Identify which cell holds the provided text, then report its (X, Y) central coordinate. 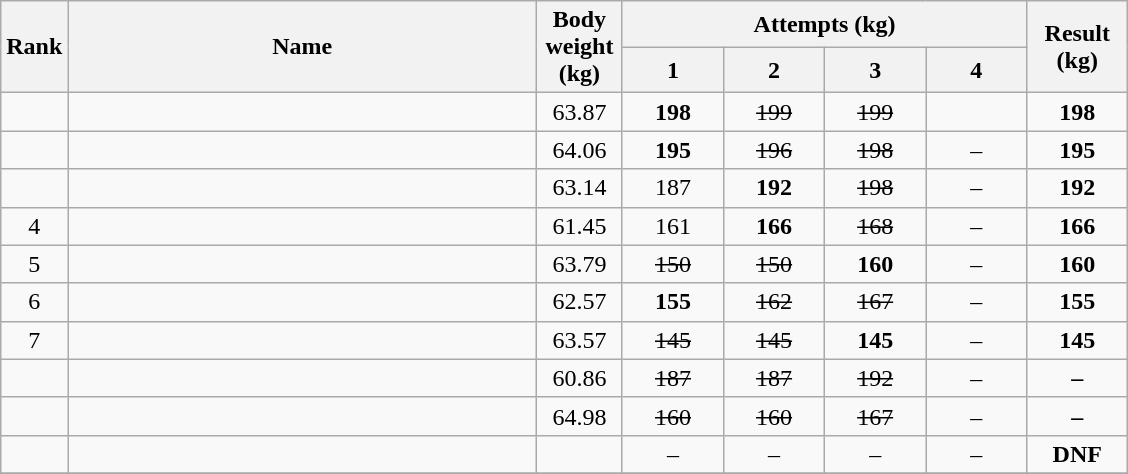
64.06 (579, 150)
Rank (34, 47)
2 (774, 70)
63.57 (579, 340)
3 (876, 70)
Name (302, 47)
63.79 (579, 264)
64.98 (579, 416)
Result (kg) (1078, 47)
Body weight (kg) (579, 47)
63.14 (579, 188)
Attempts (kg) (824, 24)
168 (876, 226)
161 (672, 226)
196 (774, 150)
DNF (1078, 454)
7 (34, 340)
162 (774, 302)
61.45 (579, 226)
1 (672, 70)
63.87 (579, 112)
5 (34, 264)
60.86 (579, 378)
6 (34, 302)
62.57 (579, 302)
